Identify which cell holds the provided text, then report its [x, y] central coordinate. 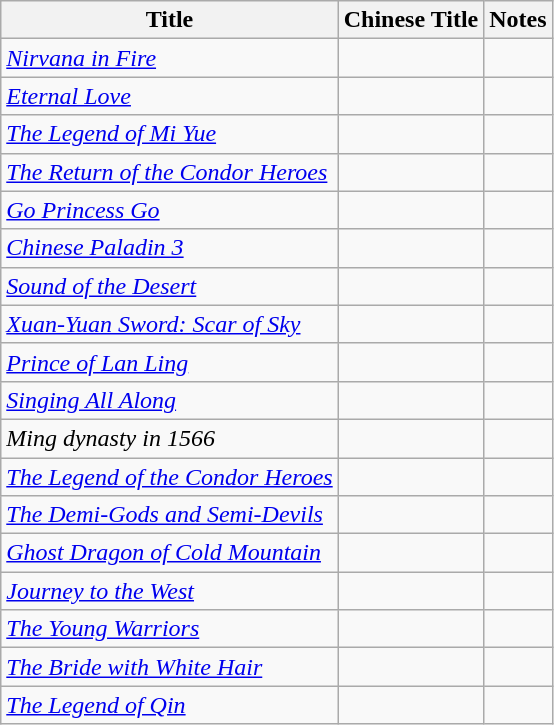
Ming dynasty in 1566 [170, 438]
Ghost Dragon of Cold Mountain [170, 553]
The Return of the Condor Heroes [170, 172]
Title [170, 20]
The Young Warriors [170, 629]
Singing All Along [170, 400]
The Legend of Mi Yue [170, 134]
Eternal Love [170, 96]
Chinese Title [411, 20]
The Bride with White Hair [170, 667]
Notes [518, 20]
The Demi-Gods and Semi-Devils [170, 515]
Journey to the West [170, 591]
The Legend of the Condor Heroes [170, 477]
Sound of the Desert [170, 286]
Nirvana in Fire [170, 58]
Chinese Paladin 3 [170, 248]
Go Princess Go [170, 210]
The Legend of Qin [170, 705]
Prince of Lan Ling [170, 362]
Xuan-Yuan Sword: Scar of Sky [170, 324]
